Extract the (X, Y) coordinate from the center of the cell holding the provided text.  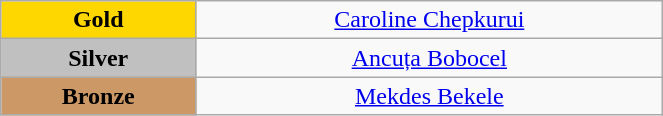
Mekdes Bekele (430, 96)
Ancuța Bobocel (430, 58)
Silver (98, 58)
Bronze (98, 96)
Gold (98, 20)
Caroline Chepkurui (430, 20)
